Determine the (X, Y) coordinate at the center of the cell enclosing the given text.  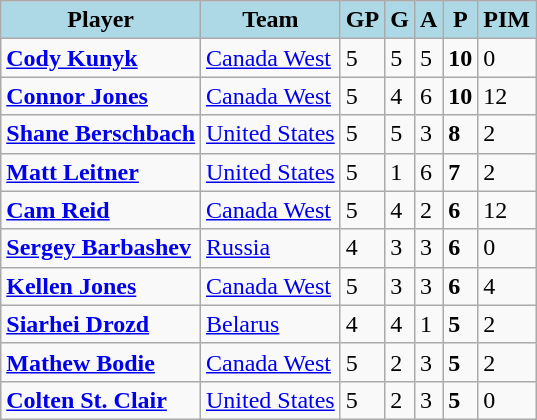
Russia (271, 248)
8 (460, 134)
Sergey Barbashev (101, 248)
Matt Leitner (101, 172)
Connor Jones (101, 96)
Cody Kunyk (101, 58)
Mathew Bodie (101, 362)
Siarhei Drozd (101, 324)
Team (271, 20)
Shane Berschbach (101, 134)
Kellen Jones (101, 286)
Cam Reid (101, 210)
7 (460, 172)
Player (101, 20)
A (428, 20)
Colten St. Clair (101, 400)
Belarus (271, 324)
P (460, 20)
PIM (507, 20)
GP (362, 20)
G (400, 20)
